From the cell containing the given text, extract its center point as (x, y) coordinate. 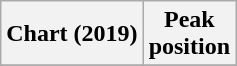
Peakposition (189, 34)
Chart (2019) (72, 34)
